For the text-containing cell, return its midpoint in (x, y) coordinate format. 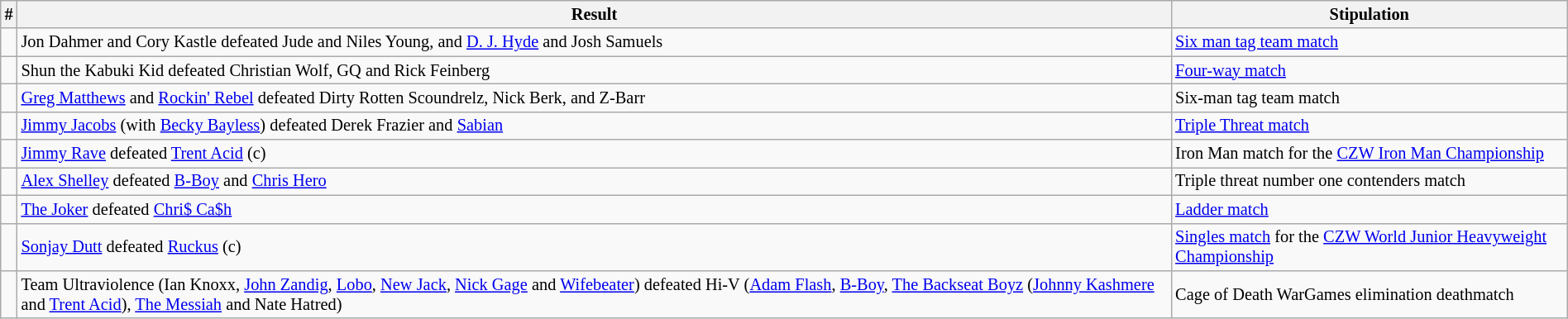
# (9, 14)
The Joker defeated Chri$ Ca$h (595, 209)
Iron Man match for the CZW Iron Man Championship (1370, 154)
Triple threat number one contenders match (1370, 181)
Jon Dahmer and Cory Kastle defeated Jude and Niles Young, and D. J. Hyde and Josh Samuels (595, 42)
Sonjay Dutt defeated Ruckus (c) (595, 247)
Ladder match (1370, 209)
Six-man tag team match (1370, 98)
Four-way match (1370, 70)
Result (595, 14)
Alex Shelley defeated B-Boy and Chris Hero (595, 181)
Jimmy Rave defeated Trent Acid (c) (595, 154)
Jimmy Jacobs (with Becky Bayless) defeated Derek Frazier and Sabian (595, 126)
Stipulation (1370, 14)
Singles match for the CZW World Junior Heavyweight Championship (1370, 247)
Triple Threat match (1370, 126)
Greg Matthews and Rockin' Rebel defeated Dirty Rotten Scoundrelz, Nick Berk, and Z-Barr (595, 98)
Six man tag team match (1370, 42)
Shun the Kabuki Kid defeated Christian Wolf, GQ and Rick Feinberg (595, 70)
Cage of Death WarGames elimination deathmatch (1370, 294)
